Detect which cell encompasses the target text, then output its (X, Y) center coordinate. 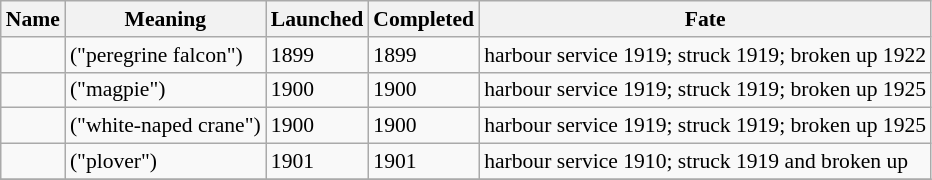
("white-naped crane") (166, 126)
Fate (705, 19)
Name (33, 19)
("plover") (166, 162)
("peregrine falcon") (166, 55)
Meaning (166, 19)
Completed (424, 19)
harbour service 1919; struck 1919; broken up 1922 (705, 55)
("magpie") (166, 90)
Launched (318, 19)
harbour service 1910; struck 1919 and broken up (705, 162)
